Extract the [x, y] coordinate from the center of the cell holding the provided text.  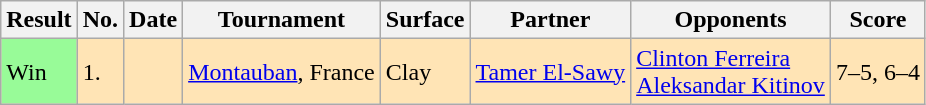
Date [154, 20]
7–5, 6–4 [878, 72]
Partner [550, 20]
Tamer El-Sawy [550, 72]
Surface [425, 20]
No. [100, 20]
Montauban, France [282, 72]
Opponents [731, 20]
Result [39, 20]
Clay [425, 72]
1. [100, 72]
Clinton Ferreira Aleksandar Kitinov [731, 72]
Score [878, 20]
Win [39, 72]
Tournament [282, 20]
